Detect which cell encompasses the target text, then output its [x, y] center coordinate. 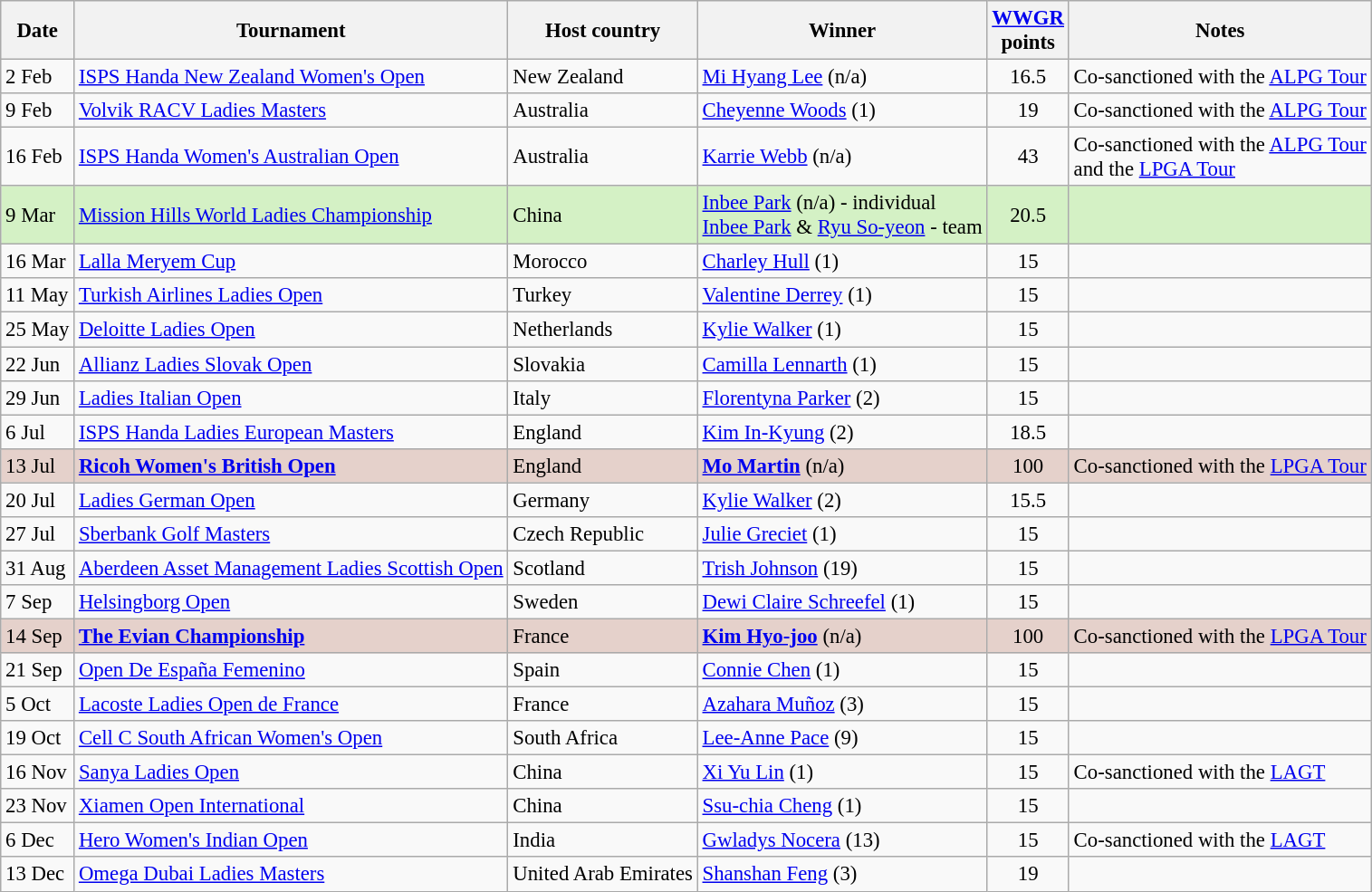
6 Dec [38, 840]
Trish Johnson (19) [842, 568]
The Evian Championship [292, 636]
Ssu-chia Cheng (1) [842, 806]
Aberdeen Asset Management Ladies Scottish Open [292, 568]
11 May [38, 296]
20 Jul [38, 500]
Kylie Walker (1) [842, 330]
Date [38, 31]
Cell C South African Women's Open [292, 738]
Kylie Walker (2) [842, 500]
ISPS Handa New Zealand Women's Open [292, 77]
South Africa [603, 738]
Italy [603, 398]
Germany [603, 500]
21 Sep [38, 670]
Kim Hyo-joo (n/a) [842, 636]
Lalla Meryem Cup [292, 262]
23 Nov [38, 806]
2 Feb [38, 77]
Sanya Ladies Open [292, 772]
9 Mar [38, 216]
19 Oct [38, 738]
Open De España Femenino [292, 670]
Lee-Anne Pace (9) [842, 738]
Spain [603, 670]
16 Feb [38, 158]
27 Jul [38, 534]
Scotland [603, 568]
Ladies Italian Open [292, 398]
Morocco [603, 262]
Sberbank Golf Masters [292, 534]
Slovakia [603, 364]
20.5 [1028, 216]
43 [1028, 158]
Gwladys Nocera (13) [842, 840]
31 Aug [38, 568]
Helsingborg Open [292, 602]
Lacoste Ladies Open de France [292, 705]
Cheyenne Woods (1) [842, 110]
Turkish Airlines Ladies Open [292, 296]
22 Jun [38, 364]
Ricoh Women's British Open [292, 465]
7 Sep [38, 602]
29 Jun [38, 398]
Netherlands [603, 330]
Host country [603, 31]
Florentyna Parker (2) [842, 398]
India [603, 840]
16.5 [1028, 77]
Omega Dubai Ladies Masters [292, 875]
16 Nov [38, 772]
ISPS Handa Ladies European Masters [292, 432]
18.5 [1028, 432]
Xiamen Open International [292, 806]
Ladies German Open [292, 500]
United Arab Emirates [603, 875]
Valentine Derrey (1) [842, 296]
Charley Hull (1) [842, 262]
13 Jul [38, 465]
Kim In-Kyung (2) [842, 432]
Co-sanctioned with the ALPG Tour and the LPGA Tour [1220, 158]
25 May [38, 330]
New Zealand [603, 77]
Winner [842, 31]
Allianz Ladies Slovak Open [292, 364]
5 Oct [38, 705]
ISPS Handa Women's Australian Open [292, 158]
Camilla Lennarth (1) [842, 364]
Mo Martin (n/a) [842, 465]
Shanshan Feng (3) [842, 875]
Turkey [603, 296]
Mission Hills World Ladies Championship [292, 216]
Inbee Park (n/a) - individual Inbee Park & Ryu So-yeon - team [842, 216]
Deloitte Ladies Open [292, 330]
Sweden [603, 602]
Volvik RACV Ladies Masters [292, 110]
Connie Chen (1) [842, 670]
16 Mar [38, 262]
13 Dec [38, 875]
15.5 [1028, 500]
Czech Republic [603, 534]
Tournament [292, 31]
Mi Hyang Lee (n/a) [842, 77]
9 Feb [38, 110]
Hero Women's Indian Open [292, 840]
Karrie Webb (n/a) [842, 158]
14 Sep [38, 636]
Notes [1220, 31]
6 Jul [38, 432]
WWGRpoints [1028, 31]
Dewi Claire Schreefel (1) [842, 602]
Azahara Muñoz (3) [842, 705]
Xi Yu Lin (1) [842, 772]
Julie Greciet (1) [842, 534]
